Determine the [X, Y] coordinate at the center of the cell enclosing the given text.  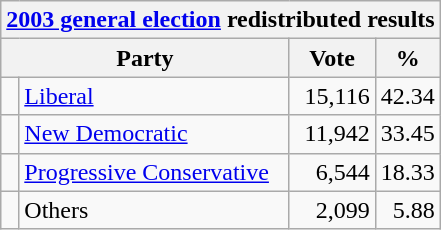
Vote [332, 58]
6,544 [332, 172]
42.34 [408, 96]
5.88 [408, 210]
% [408, 58]
2,099 [332, 210]
11,942 [332, 134]
Party [145, 58]
33.45 [408, 134]
Others [154, 210]
Liberal [154, 96]
New Democratic [154, 134]
2003 general election redistributed results [220, 20]
15,116 [332, 96]
Progressive Conservative [154, 172]
18.33 [408, 172]
